Output the (x, y) coordinate of the center of the cell containing the given text.  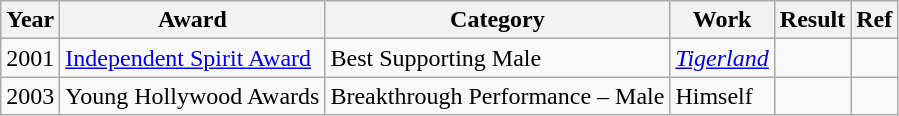
Tigerland (722, 58)
Breakthrough Performance – Male (498, 96)
2001 (30, 58)
Result (812, 20)
Award (192, 20)
Independent Spirit Award (192, 58)
Ref (874, 20)
Best Supporting Male (498, 58)
Young Hollywood Awards (192, 96)
2003 (30, 96)
Year (30, 20)
Category (498, 20)
Work (722, 20)
Himself (722, 96)
